Scan for the cell matching the given text and deliver its [X, Y] coordinate at center. 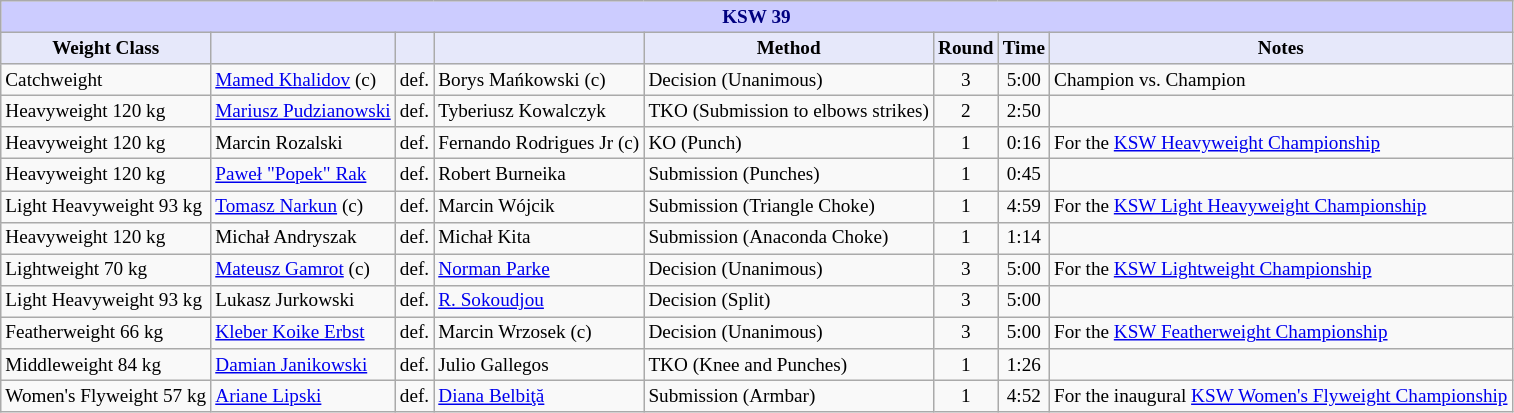
Women's Flyweight 57 kg [106, 396]
Submission (Armbar) [789, 396]
Submission (Punches) [789, 175]
Tomasz Narkun (c) [304, 206]
Borys Mańkowski (c) [539, 80]
Norman Parke [539, 270]
Marcin Wójcik [539, 206]
R. Sokoudjou [539, 301]
1:14 [1024, 238]
2:50 [1024, 111]
0:45 [1024, 175]
1:26 [1024, 365]
Weight Class [106, 48]
Kleber Koike Erbst [304, 333]
KO (Punch) [789, 143]
Mateusz Gamrot (c) [304, 270]
4:59 [1024, 206]
Marcin Wrzosek (c) [539, 333]
Decision (Split) [789, 301]
Michał Andryszak [304, 238]
Mariusz Pudzianowski [304, 111]
Champion vs. Champion [1282, 80]
For the KSW Featherweight Championship [1282, 333]
Round [966, 48]
Notes [1282, 48]
Catchweight [106, 80]
For the KSW Lightweight Championship [1282, 270]
Diana Belbiţă [539, 396]
TKO (Knee and Punches) [789, 365]
KSW 39 [756, 17]
Lightweight 70 kg [106, 270]
Middleweight 84 kg [106, 365]
2 [966, 111]
Robert Burneika [539, 175]
0:16 [1024, 143]
For the inaugural KSW Women's Flyweight Championship [1282, 396]
Method [789, 48]
Tyberiusz Kowalczyk [539, 111]
Featherweight 66 kg [106, 333]
Submission (Anaconda Choke) [789, 238]
Lukasz Jurkowski [304, 301]
Paweł "Popek" Rak [304, 175]
For the KSW Light Heavyweight Championship [1282, 206]
Marcin Rozalski [304, 143]
Mamed Khalidov (c) [304, 80]
Ariane Lipski [304, 396]
For the KSW Heavyweight Championship [1282, 143]
Michał Kita [539, 238]
Julio Gallegos [539, 365]
Submission (Triangle Choke) [789, 206]
4:52 [1024, 396]
Time [1024, 48]
Damian Janikowski [304, 365]
TKO (Submission to elbows strikes) [789, 111]
Fernando Rodrigues Jr (c) [539, 143]
